Capture the cell that displays the provided text and extract its [x, y] central coordinate. 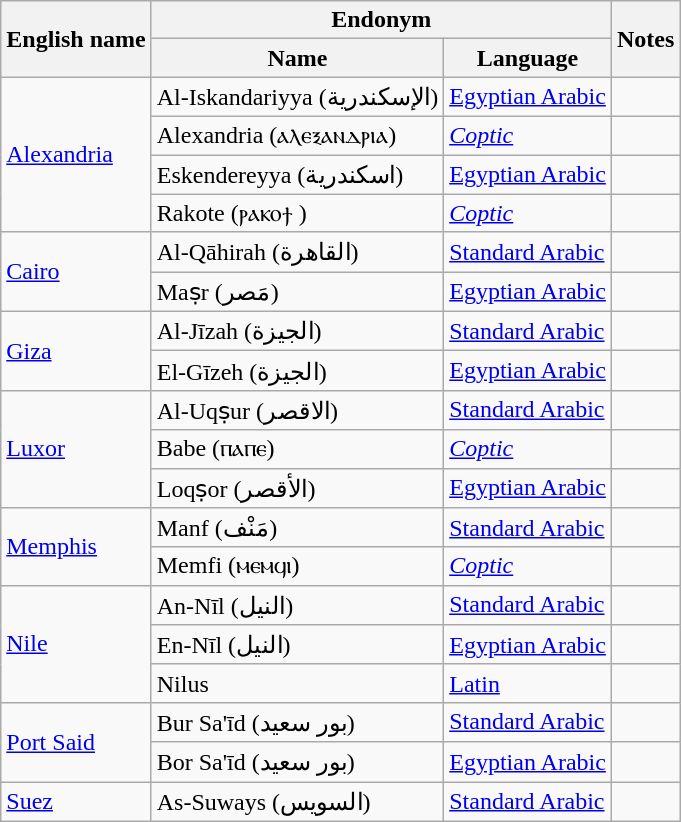
Cairo [76, 272]
Babe (ⲡⲁⲡⲉ) [297, 449]
An-Nīl (النيل) [297, 605]
Name [297, 58]
Maṣr (مَصر) [297, 292]
Al-Iskandariyya (الإسكندرية) [297, 97]
Alexandria [76, 154]
Memfi (ⲙⲉⲙϥⲓ) [297, 566]
Luxor [76, 448]
Alexandria (ⲁⲗⲉⲝⲁⲛⲇⲣⲓⲁ) [297, 135]
As-Suways (السويس) [297, 802]
Loqṣor (الأقصر) [297, 488]
Al-Uqṣur (الاقصر) [297, 410]
Eskendereyya (اسكندرية) [297, 174]
Nile [76, 644]
Memphis [76, 547]
En-Nīl (النيل) [297, 645]
Manf (مَنْف) [297, 528]
Rakote (ⲣⲁⲕⲟϯ ) [297, 213]
Port Said [76, 742]
Language [528, 58]
Giza [76, 350]
El-Gīzeh (الجيزة) [297, 371]
Endonym [381, 20]
Suez [76, 802]
Latin [528, 683]
Bor Sa'īd (بور سعيد) [297, 762]
Al-Jīzah (الجيزة) [297, 331]
Al-Qāhirah (القاهرة) [297, 252]
Bur Sa'īd (بور سعيد) [297, 722]
English name [76, 39]
Notes [645, 39]
Nilus [297, 683]
